Find where the given text appears and provide that cell's center as [X, Y] coordinate. 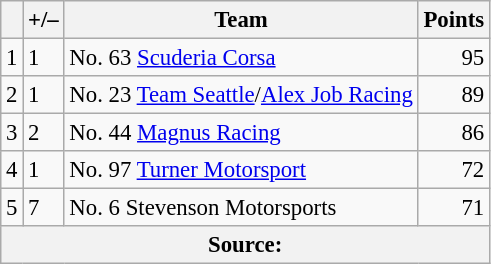
No. 63 Scuderia Corsa [241, 58]
No. 6 Stevenson Motorsports [241, 208]
86 [454, 133]
95 [454, 58]
No. 97 Turner Motorsport [241, 170]
7 [44, 208]
No. 23 Team Seattle/Alex Job Racing [241, 95]
89 [454, 95]
3 [12, 133]
5 [12, 208]
4 [12, 170]
Points [454, 20]
Team [241, 20]
71 [454, 208]
72 [454, 170]
Source: [246, 245]
+/– [44, 20]
No. 44 Magnus Racing [241, 133]
